Scan for the cell matching the given text and deliver its [x, y] coordinate at center. 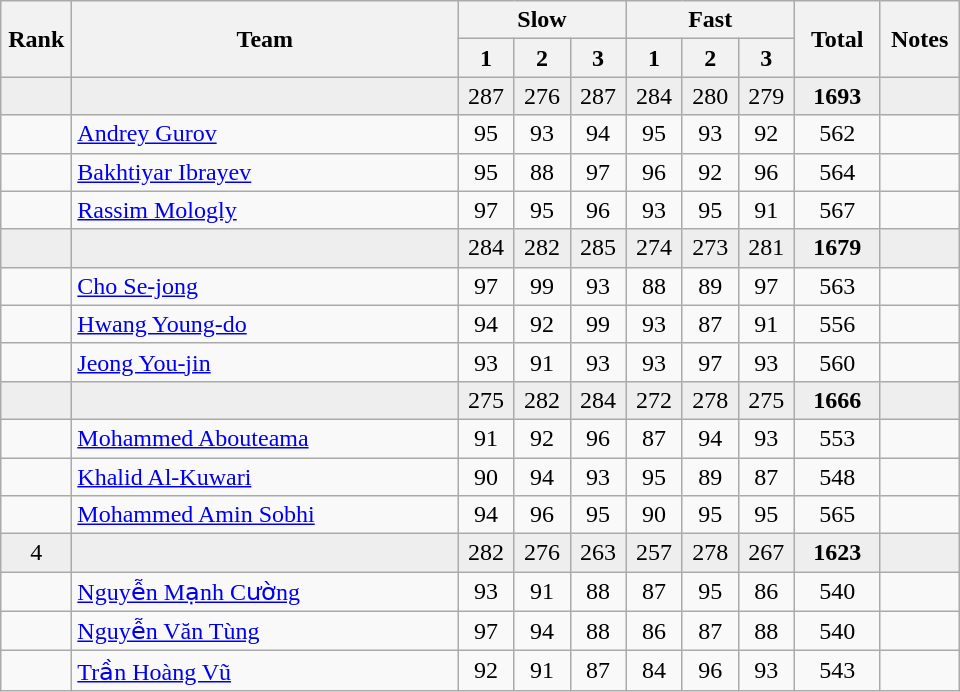
Nguyễn Mạnh Cường [265, 592]
563 [837, 286]
279 [766, 96]
Bakhtiyar Ibrayev [265, 172]
1623 [837, 553]
Mohammed Amin Sobhi [265, 515]
Total [837, 39]
281 [766, 248]
1693 [837, 96]
1666 [837, 400]
560 [837, 362]
Jeong You-jin [265, 362]
285 [598, 248]
564 [837, 172]
565 [837, 515]
Slow [542, 20]
Nguyễn Văn Tùng [265, 631]
1679 [837, 248]
Team [265, 39]
272 [654, 400]
Trần Hoàng Vũ [265, 671]
553 [837, 438]
Andrey Gurov [265, 134]
Notes [920, 39]
Rank [36, 39]
543 [837, 671]
Rassim Mologly [265, 210]
273 [710, 248]
84 [654, 671]
Cho Se-jong [265, 286]
567 [837, 210]
263 [598, 553]
Fast [710, 20]
548 [837, 477]
274 [654, 248]
280 [710, 96]
267 [766, 553]
Mohammed Abouteama [265, 438]
556 [837, 324]
Khalid Al-Kuwari [265, 477]
4 [36, 553]
Hwang Young-do [265, 324]
562 [837, 134]
257 [654, 553]
